Pinpoint the cell where the given text exists, returning its [x, y] midpoint coordinate. 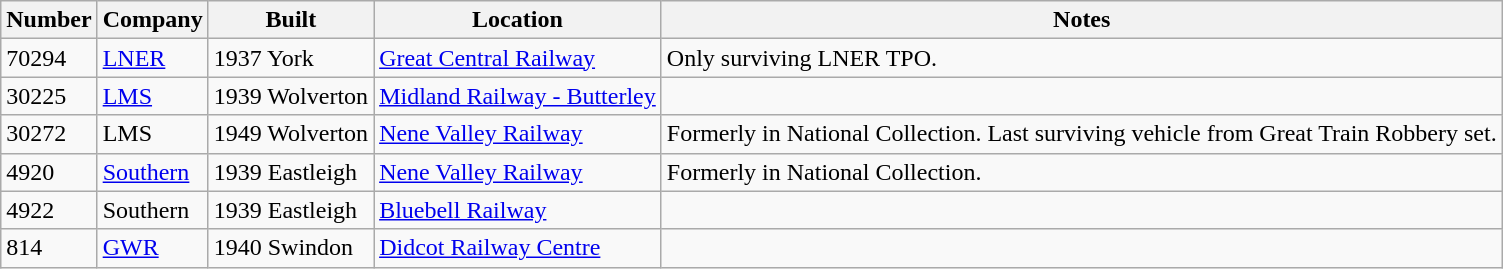
Didcot Railway Centre [518, 248]
Company [152, 20]
1937 York [290, 58]
Formerly in National Collection. [1082, 172]
1940 Swindon [290, 248]
Great Central Railway [518, 58]
4922 [49, 210]
70294 [49, 58]
Number [49, 20]
Built [290, 20]
Formerly in National Collection. Last surviving vehicle from Great Train Robbery set. [1082, 134]
1939 Wolverton [290, 96]
Notes [1082, 20]
GWR [152, 248]
Bluebell Railway [518, 210]
Midland Railway - Butterley [518, 96]
30225 [49, 96]
1949 Wolverton [290, 134]
LNER [152, 58]
Only surviving LNER TPO. [1082, 58]
4920 [49, 172]
30272 [49, 134]
Location [518, 20]
814 [49, 248]
